Scan for the cell matching the given text and deliver its (X, Y) coordinate at center. 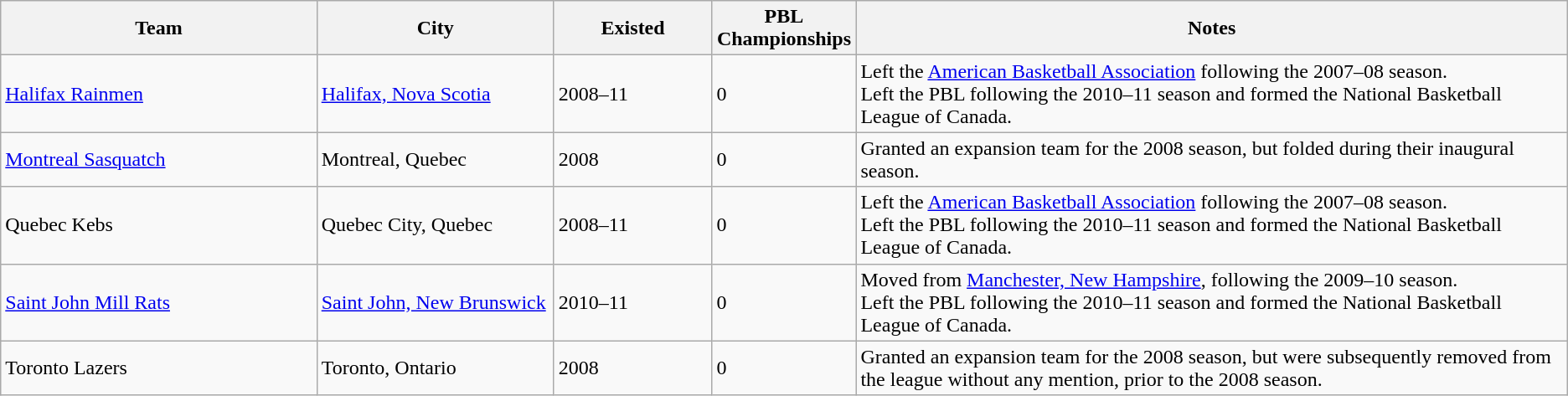
PBL Championships (784, 28)
Notes (1211, 28)
Granted an expansion team for the 2008 season, but folded during their inaugural season. (1211, 159)
Halifax, Nova Scotia (436, 94)
Granted an expansion team for the 2008 season, but were subsequently removed from the league without any mention, prior to the 2008 season. (1211, 368)
Quebec Kebs (159, 225)
Halifax Rainmen (159, 94)
Saint John Mill Rats (159, 302)
Montreal, Quebec (436, 159)
City (436, 28)
Team (159, 28)
Toronto Lazers (159, 368)
2010–11 (633, 302)
Quebec City, Quebec (436, 225)
Toronto, Ontario (436, 368)
Saint John, New Brunswick (436, 302)
Montreal Sasquatch (159, 159)
Existed (633, 28)
